Search for the cell housing the specified text and yield its (x, y) center coordinate. 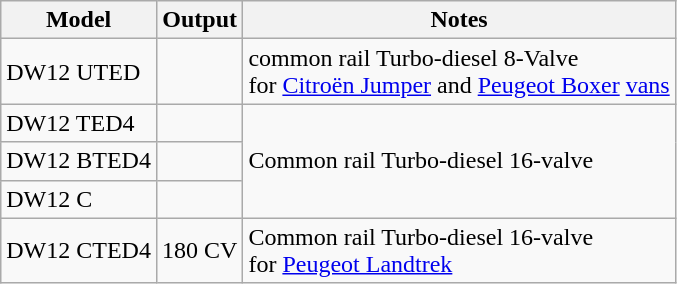
DW12 TED4 (79, 123)
DW12 C (79, 199)
Notes (459, 20)
180 CV (199, 250)
Model (79, 20)
DW12 CTED4 (79, 250)
Output (199, 20)
DW12 BTED4 (79, 161)
DW12 UTED (79, 72)
common rail Turbo-diesel 8-Valvefor Citroën Jumper and Peugeot Boxer vans (459, 72)
Common rail Turbo-diesel 16-valve (459, 161)
Common rail Turbo-diesel 16-valvefor Peugeot Landtrek (459, 250)
